Determine the [x, y] coordinate at the center of the cell enclosing the given text.  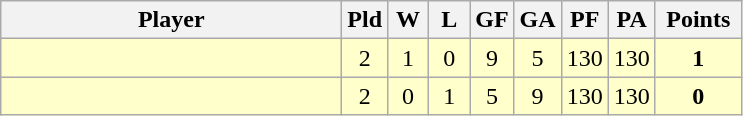
GA [538, 20]
PA [632, 20]
PF [584, 20]
W [408, 20]
L [450, 20]
Points [698, 20]
Player [172, 20]
Pld [365, 20]
GF [492, 20]
